Provide the (x, y) coordinate of the cell's center where the given text is located.  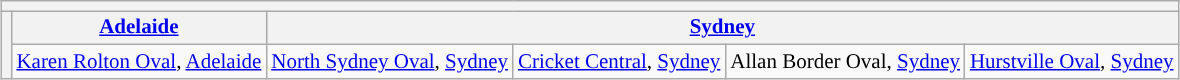
Hurstville Oval, Sydney (1072, 62)
Cricket Central, Sydney (619, 62)
North Sydney Oval, Sydney (390, 62)
Karen Rolton Oval, Adelaide (138, 62)
Allan Border Oval, Sydney (845, 62)
Adelaide (138, 28)
Sydney (722, 28)
